Output the [x, y] coordinate of the center of the cell containing the given text.  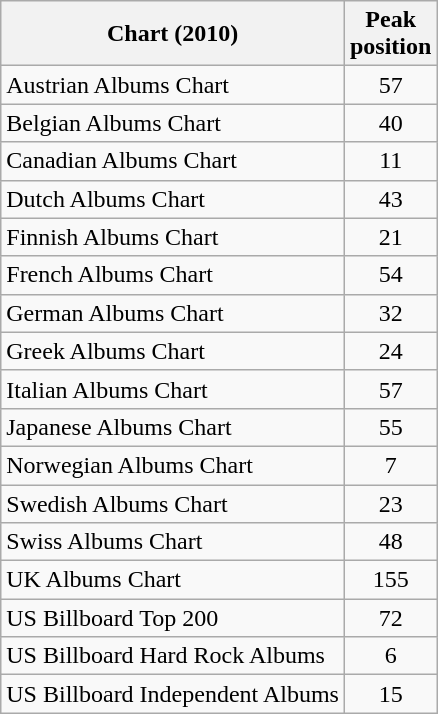
15 [390, 694]
40 [390, 123]
7 [390, 465]
Belgian Albums Chart [173, 123]
UK Albums Chart [173, 580]
Dutch Albums Chart [173, 199]
11 [390, 161]
Canadian Albums Chart [173, 161]
43 [390, 199]
24 [390, 351]
US Billboard Top 200 [173, 618]
Greek Albums Chart [173, 351]
21 [390, 237]
Swiss Albums Chart [173, 542]
55 [390, 427]
32 [390, 313]
US Billboard Independent Albums [173, 694]
Austrian Albums Chart [173, 85]
155 [390, 580]
23 [390, 503]
German Albums Chart [173, 313]
Swedish Albums Chart [173, 503]
72 [390, 618]
US Billboard Hard Rock Albums [173, 656]
Italian Albums Chart [173, 389]
6 [390, 656]
Japanese Albums Chart [173, 427]
48 [390, 542]
Peakposition [390, 34]
Chart (2010) [173, 34]
French Albums Chart [173, 275]
Norwegian Albums Chart [173, 465]
54 [390, 275]
Finnish Albums Chart [173, 237]
